Determine the (X, Y) coordinate at the center of the cell enclosing the given text.  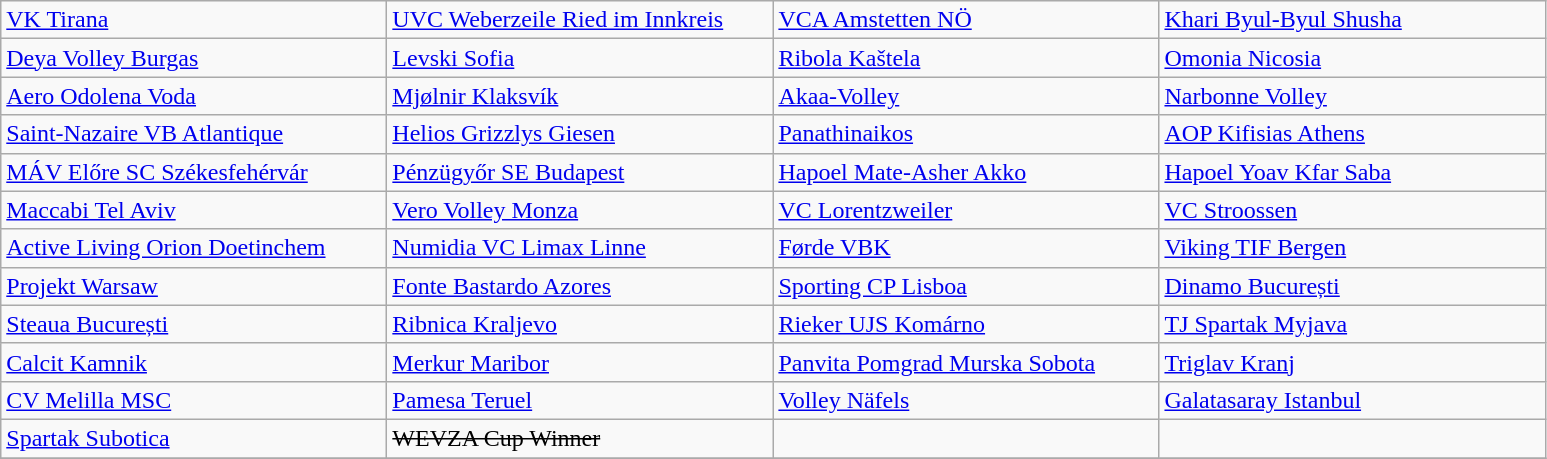
Ribola Kaštela (966, 58)
Førde VBK (966, 248)
Deya Volley Burgas (194, 58)
Fonte Bastardo Azores (580, 286)
Pamesa Teruel (580, 400)
WEVZA Cup Winner (580, 438)
CV Melilla MSC (194, 400)
Sporting CP Lisboa (966, 286)
Khari Byul-Byul Shusha (1352, 20)
Pénzügyőr SE Budapest (580, 172)
Steaua București (194, 324)
VC Lorentzweiler (966, 210)
VK Tirana (194, 20)
VC Stroossen (1352, 210)
TJ Spartak Myjava (1352, 324)
Vero Volley Monza (580, 210)
Volley Näfels (966, 400)
Narbonne Volley (1352, 96)
Akaa-Volley (966, 96)
Saint-Nazaire VB Atlantique (194, 134)
Viking TIF Bergen (1352, 248)
Levski Sofia (580, 58)
Dinamo București (1352, 286)
Spartak Subotica (194, 438)
Aero Odolena Voda (194, 96)
MÁV Előre SC Székesfehérvár (194, 172)
Calcit Kamnik (194, 362)
Galatasaray Istanbul (1352, 400)
AOP Kifisias Athens (1352, 134)
Helios Grizzlys Giesen (580, 134)
UVC Weberzeile Ried im Innkreis (580, 20)
Hapoel Mate-Asher Akko (966, 172)
Maccabi Tel Aviv (194, 210)
Numidia VC Limax Linne (580, 248)
Rieker UJS Komárno (966, 324)
Panvita Pomgrad Murska Sobota (966, 362)
Triglav Kranj (1352, 362)
Panathinaikos (966, 134)
Hapoel Yoav Kfar Saba (1352, 172)
Omonia Nicosia (1352, 58)
VCA Amstetten NÖ (966, 20)
Ribnica Kraljevo (580, 324)
Mjølnir Klaksvík (580, 96)
Projekt Warsaw (194, 286)
Merkur Maribor (580, 362)
Active Living Orion Doetinchem (194, 248)
